Pinpoint the cell where the given text exists, returning its (x, y) midpoint coordinate. 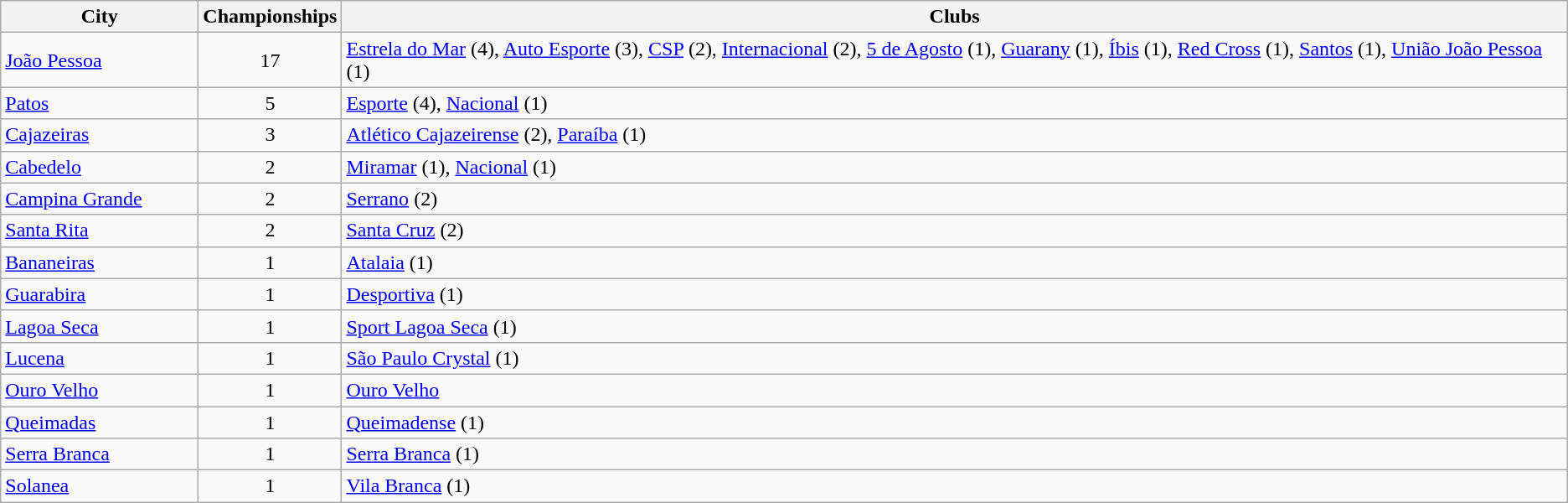
Santa Rita (100, 231)
17 (270, 60)
Clubs (955, 17)
Guarabira (100, 294)
Vila Branca (1) (955, 486)
Cabedelo (100, 167)
João Pessoa (100, 60)
Championships (270, 17)
Queimadense (1) (955, 422)
Santa Cruz (2) (955, 231)
Serra Branca (1) (955, 454)
Campina Grande (100, 199)
Sport Lagoa Seca (1) (955, 326)
Queimadas (100, 422)
Esporte (4), Nacional (1) (955, 103)
Lucena (100, 358)
São Paulo Crystal (1) (955, 358)
Patos (100, 103)
Miramar (1), Nacional (1) (955, 167)
Serra Branca (100, 454)
Serrano (2) (955, 199)
Atlético Cajazeirense (2), Paraíba (1) (955, 135)
3 (270, 135)
Atalaia (1) (955, 262)
Solanea (100, 486)
Bananeiras (100, 262)
Desportiva (1) (955, 294)
Cajazeiras (100, 135)
City (100, 17)
Lagoa Seca (100, 326)
5 (270, 103)
